Provide the [X, Y] coordinate of the cell's center where the given text is located.  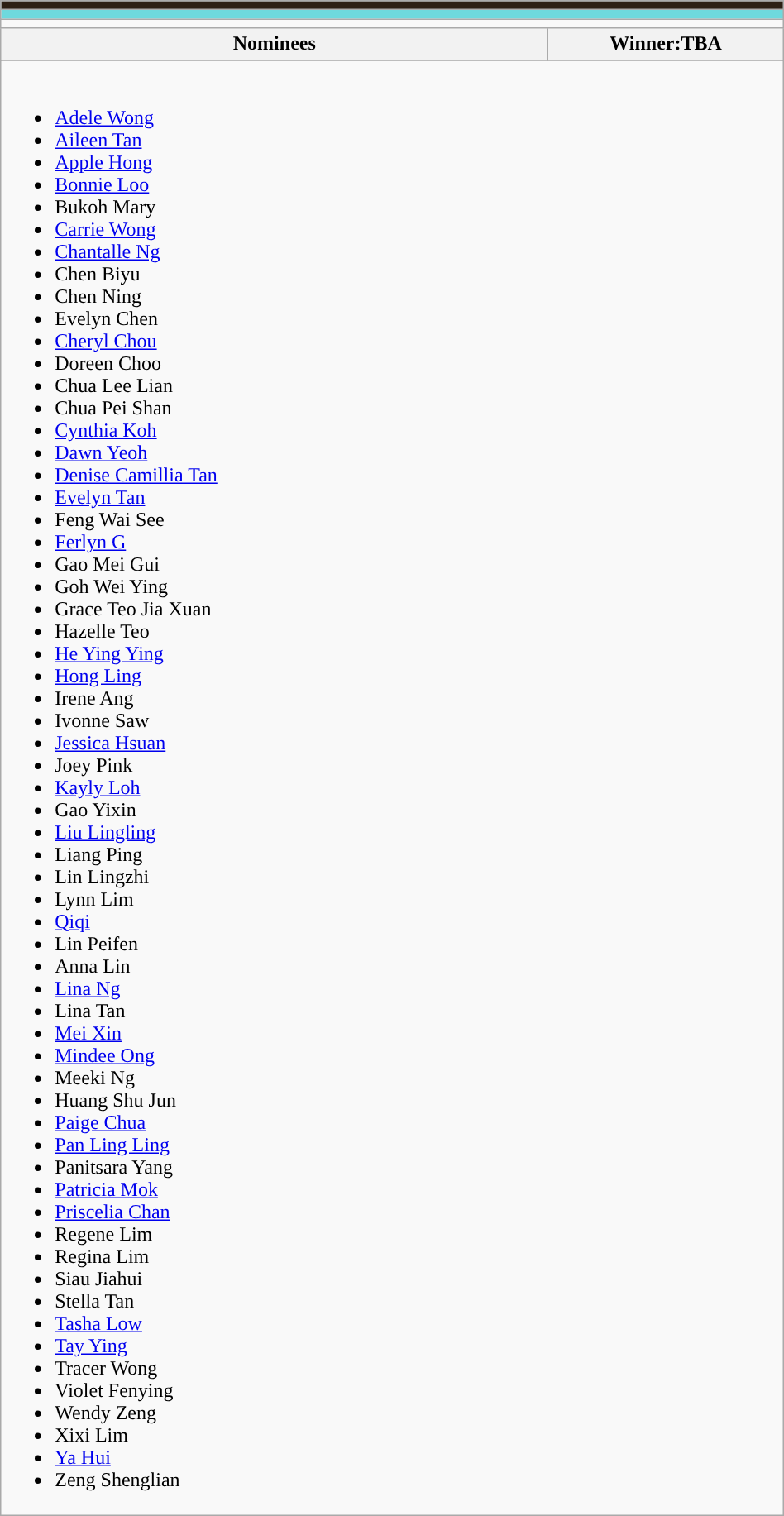
Winner:TBA [666, 44]
Nominees [275, 44]
